Provide the [X, Y] coordinate of the cell's center where the given text is located.  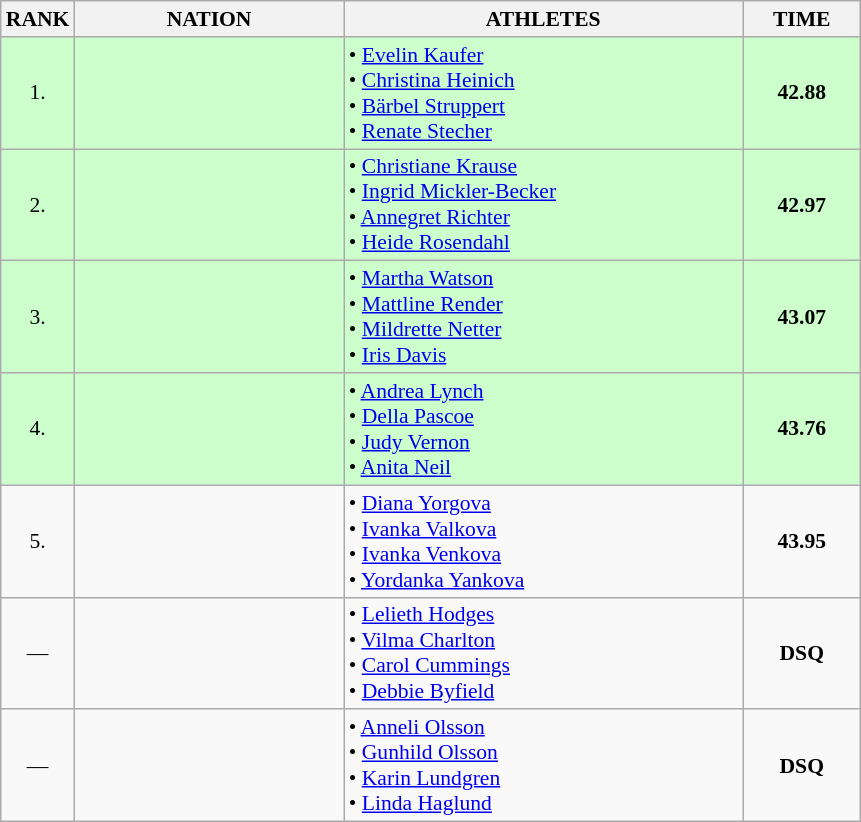
• Andrea Lynch• Della Pascoe• Judy Vernon• Anita Neil [544, 429]
RANK [38, 19]
4. [38, 429]
5. [38, 541]
1. [38, 93]
43.95 [802, 541]
NATION [208, 19]
ATHLETES [544, 19]
3. [38, 317]
• Christiane Krause• Ingrid Mickler-Becker• Annegret Richter• Heide Rosendahl [544, 205]
• Evelin Kaufer• Christina Heinich• Bärbel Struppert• Renate Stecher [544, 93]
43.07 [802, 317]
42.97 [802, 205]
• Martha Watson• Mattline Render• Mildrette Netter• Iris Davis [544, 317]
• Lelieth Hodges• Vilma Charlton• Carol Cummings• Debbie Byfield [544, 653]
TIME [802, 19]
43.76 [802, 429]
• Diana Yorgova• Ivanka Valkova• Ivanka Venkova• Yordanka Yankova [544, 541]
• Anneli Olsson• Gunhild Olsson• Karin Lundgren• Linda Haglund [544, 766]
42.88 [802, 93]
2. [38, 205]
